Determine the [X, Y] coordinate at the center of the cell enclosing the given text.  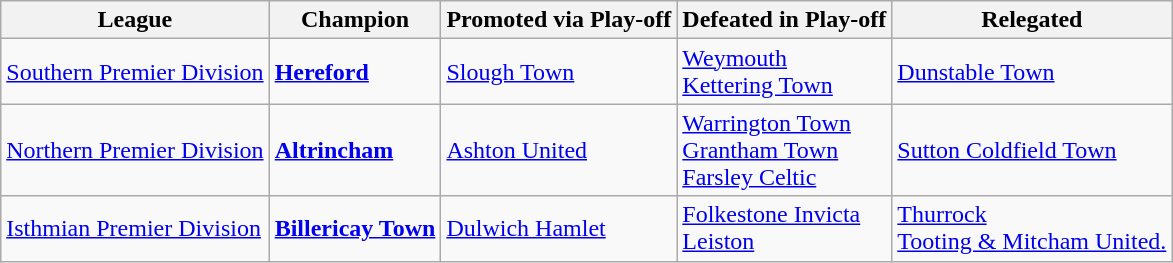
Dulwich Hamlet [559, 228]
Slough Town [559, 72]
WeymouthKettering Town [784, 72]
Defeated in Play-off [784, 20]
Dunstable Town [1032, 72]
League [135, 20]
Southern Premier Division [135, 72]
Sutton Coldfield Town [1032, 150]
Relegated [1032, 20]
Altrincham [355, 150]
Ashton United [559, 150]
Isthmian Premier Division [135, 228]
Champion [355, 20]
Hereford [355, 72]
Promoted via Play-off [559, 20]
Warrington TownGrantham TownFarsley Celtic [784, 150]
Folkestone InvictaLeiston [784, 228]
ThurrockTooting & Mitcham United. [1032, 228]
Northern Premier Division [135, 150]
Billericay Town [355, 228]
